Output the (x, y) coordinate of the center of the cell containing the given text.  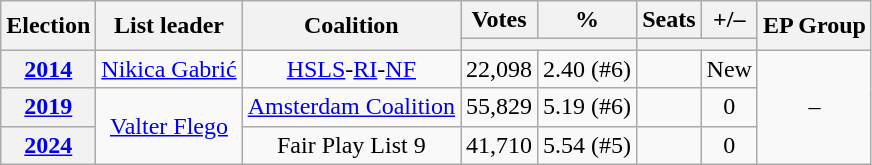
Nikica Gabrić (169, 69)
5.54 (#5) (588, 145)
EP Group (814, 26)
2.40 (#6) (588, 69)
2019 (48, 107)
41,710 (500, 145)
Votes (500, 20)
Valter Flego (169, 126)
+/– (729, 20)
Seats (669, 20)
Fair Play List 9 (351, 145)
2014 (48, 69)
Election (48, 26)
Coalition (351, 26)
– (814, 107)
List leader (169, 26)
Amsterdam Coalition (351, 107)
55,829 (500, 107)
5.19 (#6) (588, 107)
2024 (48, 145)
New (729, 69)
22,098 (500, 69)
% (588, 20)
HSLS-RI-NF (351, 69)
